For the text-containing cell, return its midpoint in (X, Y) coordinate format. 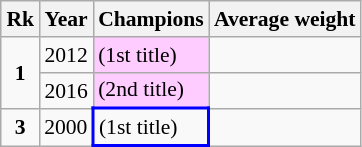
2012 (66, 55)
1 (20, 73)
3 (20, 128)
Rk (20, 19)
2000 (66, 128)
(2nd title) (151, 90)
Average weight (285, 19)
2016 (66, 90)
Champions (151, 19)
Year (66, 19)
